Pinpoint the cell where the given text exists, returning its [x, y] midpoint coordinate. 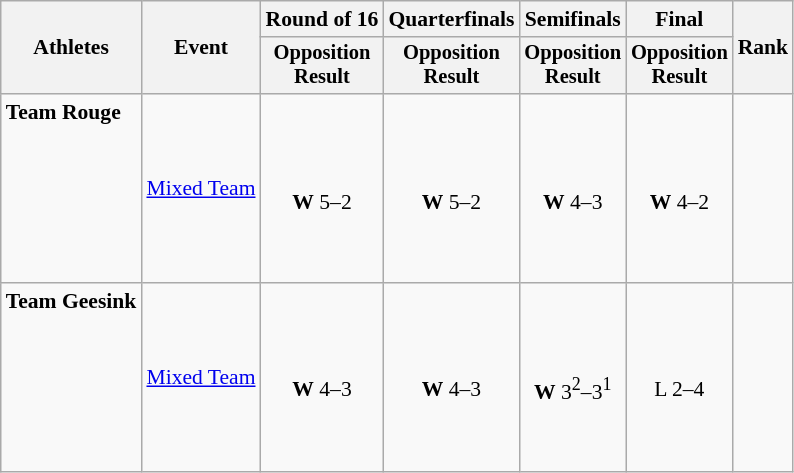
Event [200, 48]
L 2–4 [680, 378]
Team Rouge [72, 188]
Athletes [72, 48]
Quarterfinals [451, 19]
Semifinals [572, 19]
W 32–31 [572, 378]
Team Geesink [72, 378]
Final [680, 19]
Round of 16 [322, 19]
W 4–2 [680, 188]
Rank [764, 48]
